Locate the cell with the specified text and output its (x, y) center coordinate. 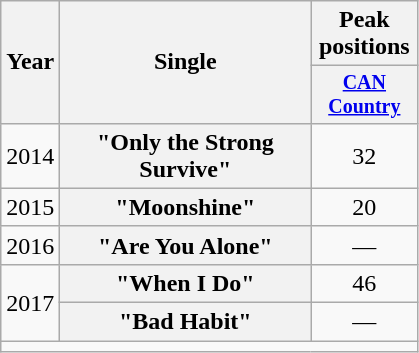
20 (364, 207)
"Moonshine" (186, 207)
CAN Country (364, 94)
"Bad Habit" (186, 322)
46 (364, 283)
"When I Do" (186, 283)
2017 (30, 302)
2014 (30, 156)
2016 (30, 245)
Peak positions (364, 34)
Single (186, 62)
32 (364, 156)
Year (30, 62)
2015 (30, 207)
"Only the Strong Survive" (186, 156)
"Are You Alone" (186, 245)
